Provide the [X, Y] coordinate of the cell's center where the given text is located.  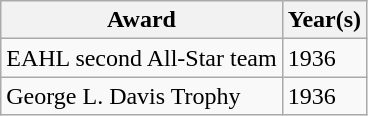
Award [142, 20]
George L. Davis Trophy [142, 96]
Year(s) [324, 20]
EAHL second All-Star team [142, 58]
